For the text-containing cell, return its midpoint in [X, Y] coordinate format. 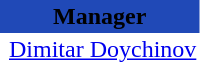
Manager [100, 16]
